From the cell containing the given text, extract its center point as [x, y] coordinate. 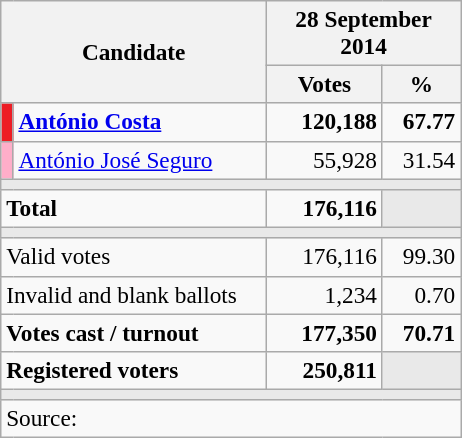
Invalid and blank ballots [134, 295]
55,928 [325, 160]
0.70 [421, 295]
177,350 [325, 332]
Candidate [134, 52]
António Costa [140, 122]
99.30 [421, 257]
31.54 [421, 160]
1,234 [325, 295]
250,811 [325, 370]
70.71 [421, 332]
28 September 2014 [364, 32]
Valid votes [134, 257]
120,188 [325, 122]
Votes cast / turnout [134, 332]
António José Seguro [140, 160]
Total [134, 208]
67.77 [421, 122]
% [421, 84]
Source: [231, 419]
Votes [325, 84]
Registered voters [134, 370]
